For the text-containing cell, return its midpoint in (x, y) coordinate format. 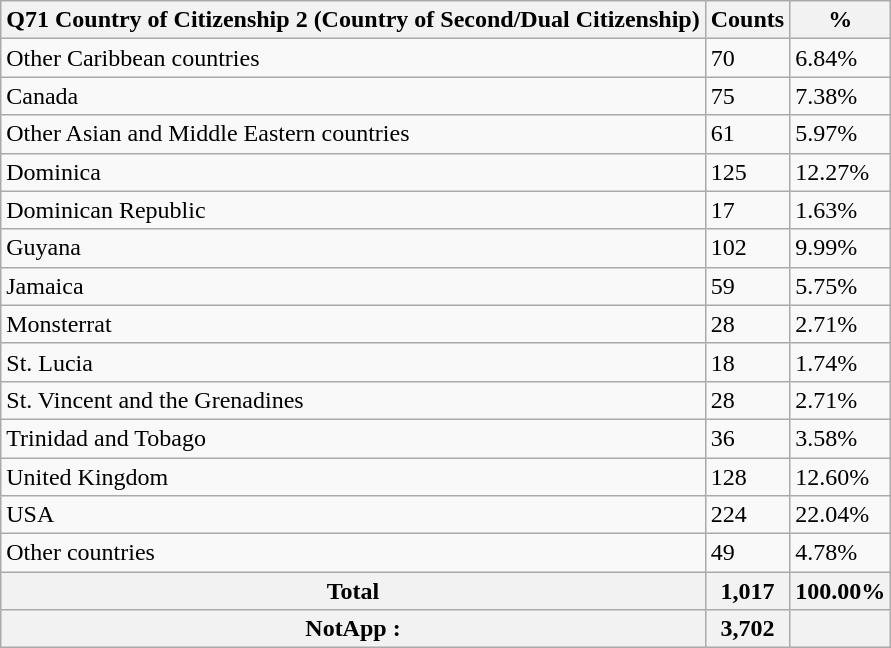
224 (747, 515)
59 (747, 286)
125 (747, 172)
70 (747, 58)
Other countries (353, 553)
% (840, 20)
128 (747, 477)
1,017 (747, 591)
100.00% (840, 591)
49 (747, 553)
Other Asian and Middle Eastern countries (353, 134)
Trinidad and Tobago (353, 438)
St. Lucia (353, 362)
Canada (353, 96)
USA (353, 515)
12.60% (840, 477)
St. Vincent and the Grenadines (353, 400)
5.75% (840, 286)
Dominica (353, 172)
Total (353, 591)
3,702 (747, 629)
22.04% (840, 515)
7.38% (840, 96)
4.78% (840, 553)
5.97% (840, 134)
Guyana (353, 248)
12.27% (840, 172)
102 (747, 248)
36 (747, 438)
Jamaica (353, 286)
United Kingdom (353, 477)
Monsterrat (353, 324)
17 (747, 210)
Other Caribbean countries (353, 58)
1.74% (840, 362)
Counts (747, 20)
61 (747, 134)
9.99% (840, 248)
NotApp : (353, 629)
3.58% (840, 438)
Q71 Country of Citizenship 2 (Country of Second/Dual Citizenship) (353, 20)
75 (747, 96)
6.84% (840, 58)
1.63% (840, 210)
18 (747, 362)
Dominican Republic (353, 210)
